Find where the given text appears and provide that cell's center as [X, Y] coordinate. 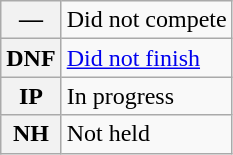
In progress [146, 96]
Did not finish [146, 58]
DNF [31, 58]
Not held [146, 134]
IP [31, 96]
Did not compete [146, 20]
NH [31, 134]
— [31, 20]
